Identify which cell holds the provided text, then report its (x, y) central coordinate. 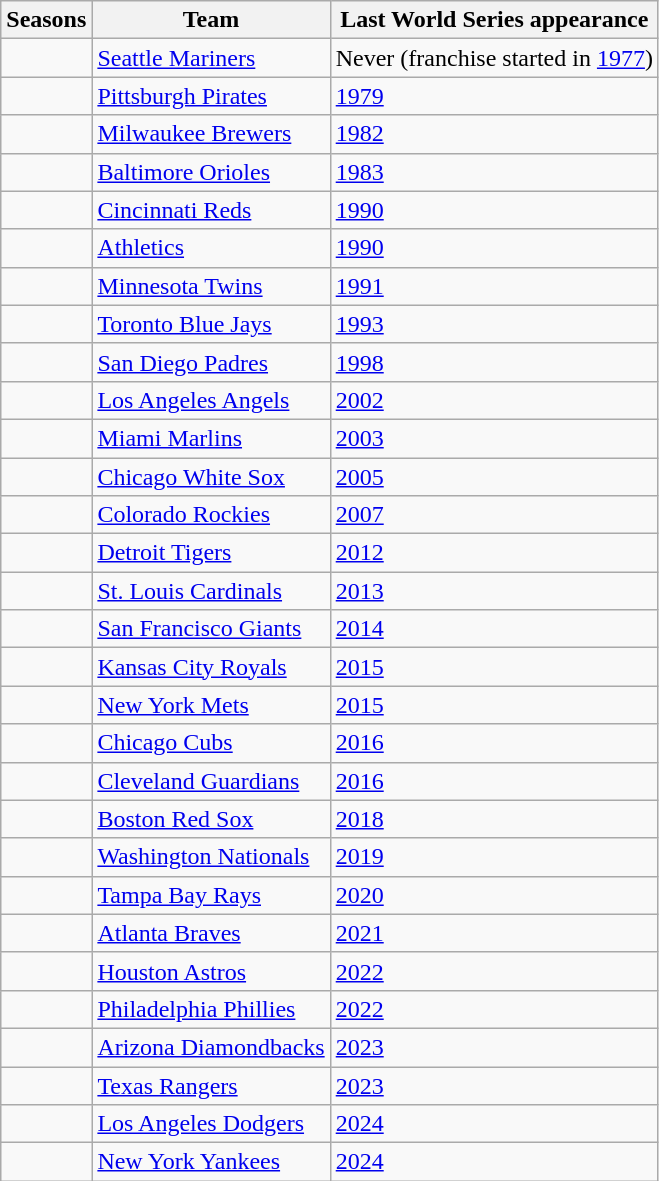
2012 (494, 553)
1998 (494, 362)
1983 (494, 172)
Boston Red Sox (211, 819)
2013 (494, 591)
Chicago White Sox (211, 477)
New York Mets (211, 705)
Baltimore Orioles (211, 172)
Miami Marlins (211, 438)
Cincinnati Reds (211, 210)
Washington Nationals (211, 857)
2019 (494, 857)
Texas Rangers (211, 1085)
1982 (494, 134)
San Francisco Giants (211, 629)
Seattle Mariners (211, 58)
Milwaukee Brewers (211, 134)
2002 (494, 400)
Seasons (46, 20)
Athletics (211, 248)
Detroit Tigers (211, 553)
2014 (494, 629)
1979 (494, 96)
Minnesota Twins (211, 286)
Cleveland Guardians (211, 781)
2020 (494, 895)
San Diego Padres (211, 362)
Atlanta Braves (211, 933)
St. Louis Cardinals (211, 591)
New York Yankees (211, 1162)
Houston Astros (211, 971)
2003 (494, 438)
Kansas City Royals (211, 667)
Team (211, 20)
1993 (494, 324)
Tampa Bay Rays (211, 895)
Pittsburgh Pirates (211, 96)
Never (franchise started in 1977) (494, 58)
2007 (494, 515)
Last World Series appearance (494, 20)
1991 (494, 286)
Philadelphia Phillies (211, 1009)
Arizona Diamondbacks (211, 1047)
2018 (494, 819)
Colorado Rockies (211, 515)
Chicago Cubs (211, 743)
Los Angeles Angels (211, 400)
2021 (494, 933)
Toronto Blue Jays (211, 324)
Los Angeles Dodgers (211, 1124)
2005 (494, 477)
